Return the [X, Y] coordinate for the center point of the cell that contains the specified text.  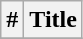
# [12, 20]
Title [54, 20]
